Provide the (X, Y) coordinate of the cell's center where the given text is located.  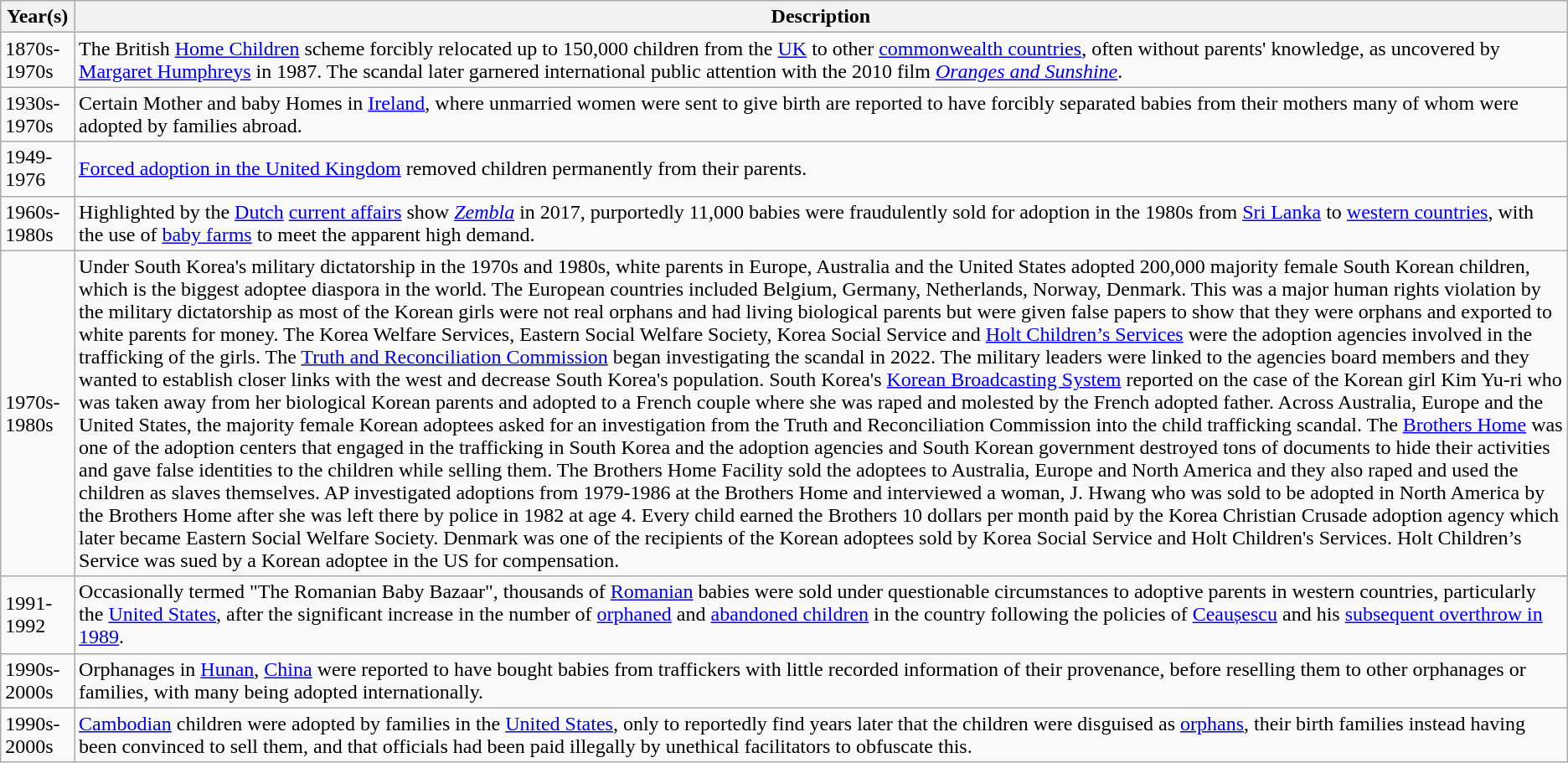
1930s-1970s (38, 114)
1949-1976 (38, 169)
1960s-1980s (38, 223)
Description (821, 17)
1970s-1980s (38, 414)
1870s-1970s (38, 60)
Year(s) (38, 17)
Forced adoption in the United Kingdom removed children permanently from their parents. (821, 169)
1991-1992 (38, 615)
